Locate the cell with the specified text and output its [x, y] center coordinate. 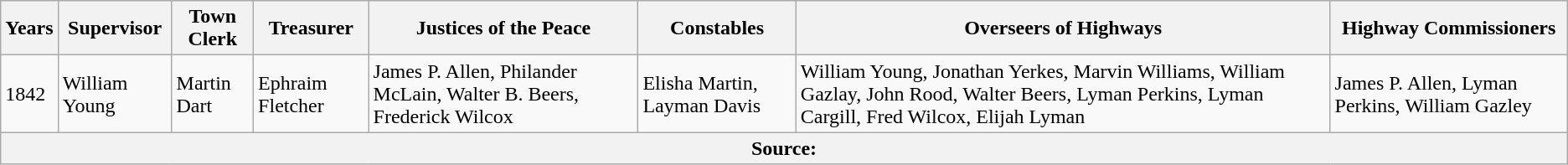
William Young [115, 94]
Years [29, 28]
1842 [29, 94]
Town Clerk [213, 28]
Martin Dart [213, 94]
Source: [784, 148]
Treasurer [312, 28]
Highway Commissioners [1449, 28]
Elisha Martin, Layman Davis [717, 94]
Ephraim Fletcher [312, 94]
Justices of the Peace [503, 28]
William Young, Jonathan Yerkes, Marvin Williams, William Gazlay, John Rood, Walter Beers, Lyman Perkins, Lyman Cargill, Fred Wilcox, Elijah Lyman [1063, 94]
Supervisor [115, 28]
James P. Allen, Lyman Perkins, William Gazley [1449, 94]
Constables [717, 28]
Overseers of Highways [1063, 28]
James P. Allen, Philander McLain, Walter B. Beers, Frederick Wilcox [503, 94]
